Return [x, y] of the center of cell containing provided text 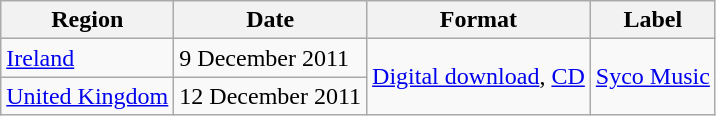
9 December 2011 [270, 58]
United Kingdom [88, 96]
Date [270, 20]
Format [479, 20]
Digital download, CD [479, 77]
Ireland [88, 58]
12 December 2011 [270, 96]
Region [88, 20]
Label [652, 20]
Syco Music [652, 77]
